Determine the (x, y) coordinate at the center of the cell enclosing the given text.  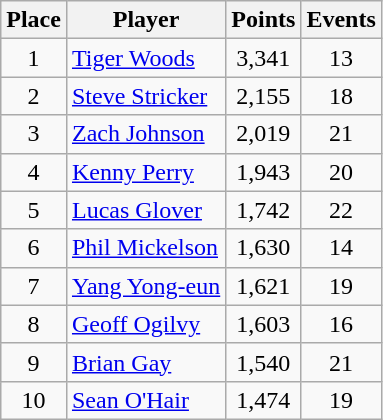
1,474 (264, 400)
Yang Yong-eun (146, 286)
Sean O'Hair (146, 400)
Phil Mickelson (146, 248)
2 (34, 96)
2,155 (264, 96)
18 (341, 96)
Geoff Ogilvy (146, 324)
5 (34, 210)
3,341 (264, 58)
1 (34, 58)
16 (341, 324)
3 (34, 134)
8 (34, 324)
1,603 (264, 324)
Events (341, 20)
1,621 (264, 286)
Steve Stricker (146, 96)
6 (34, 248)
10 (34, 400)
9 (34, 362)
1,742 (264, 210)
Kenny Perry (146, 172)
20 (341, 172)
Tiger Woods (146, 58)
2,019 (264, 134)
1,630 (264, 248)
Lucas Glover (146, 210)
Points (264, 20)
13 (341, 58)
Place (34, 20)
7 (34, 286)
4 (34, 172)
14 (341, 248)
1,540 (264, 362)
Brian Gay (146, 362)
1,943 (264, 172)
Zach Johnson (146, 134)
22 (341, 210)
Player (146, 20)
